Locate the cell with the specified text and output its [X, Y] center coordinate. 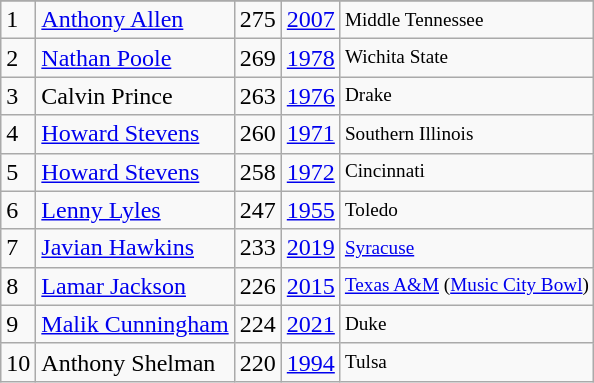
Middle Tennessee [466, 20]
1976 [310, 96]
263 [258, 96]
Nathan Poole [135, 58]
275 [258, 20]
Drake [466, 96]
1 [18, 20]
6 [18, 210]
Javian Hawkins [135, 248]
2019 [310, 248]
258 [258, 172]
269 [258, 58]
Toledo [466, 210]
10 [18, 362]
2007 [310, 20]
9 [18, 324]
226 [258, 286]
2015 [310, 286]
7 [18, 248]
Malik Cunningham [135, 324]
5 [18, 172]
Tulsa [466, 362]
2 [18, 58]
1972 [310, 172]
1994 [310, 362]
1955 [310, 210]
Calvin Prince [135, 96]
220 [258, 362]
Cincinnati [466, 172]
1978 [310, 58]
224 [258, 324]
3 [18, 96]
1971 [310, 134]
2021 [310, 324]
260 [258, 134]
4 [18, 134]
Syracuse [466, 248]
8 [18, 286]
247 [258, 210]
Anthony Allen [135, 20]
Wichita State [466, 58]
Lenny Lyles [135, 210]
Southern Illinois [466, 134]
Texas A&M (Music City Bowl) [466, 286]
Lamar Jackson [135, 286]
Duke [466, 324]
Anthony Shelman [135, 362]
233 [258, 248]
